Find where the given text appears and provide that cell's center as [x, y] coordinate. 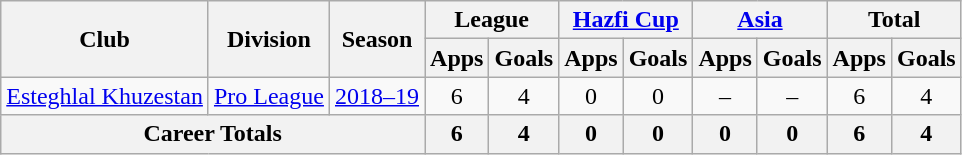
Total [894, 20]
League [492, 20]
Asia [760, 20]
Career Totals [213, 134]
Pro League [268, 96]
2018–19 [376, 96]
Division [268, 39]
Hazfi Cup [626, 20]
Season [376, 39]
Esteghlal Khuzestan [105, 96]
Club [105, 39]
